Pinpoint the cell where the given text exists, returning its [x, y] midpoint coordinate. 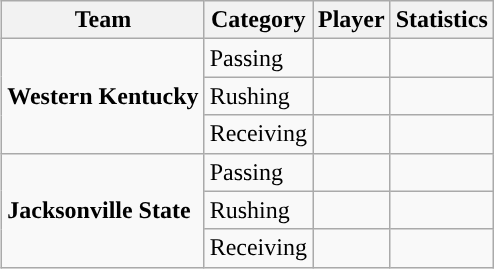
Category [258, 20]
Team [103, 20]
Jacksonville State [103, 210]
Western Kentucky [103, 96]
Statistics [442, 20]
Player [351, 20]
